For the text-containing cell, return its midpoint in [X, Y] coordinate format. 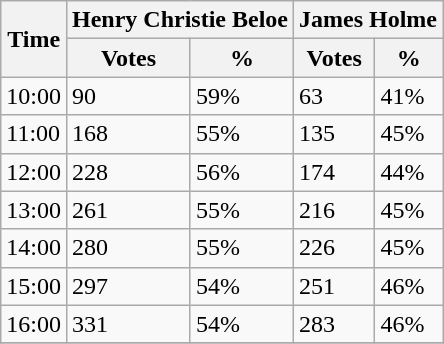
Henry Christie Beloe [180, 20]
331 [128, 324]
283 [334, 324]
297 [128, 286]
Time [34, 39]
261 [128, 210]
63 [334, 96]
10:00 [34, 96]
168 [128, 134]
11:00 [34, 134]
James Holme [368, 20]
251 [334, 286]
14:00 [34, 248]
228 [128, 172]
15:00 [34, 286]
174 [334, 172]
280 [128, 248]
41% [409, 96]
226 [334, 248]
44% [409, 172]
135 [334, 134]
56% [242, 172]
12:00 [34, 172]
13:00 [34, 210]
16:00 [34, 324]
59% [242, 96]
216 [334, 210]
90 [128, 96]
